Pinpoint the cell where the given text exists, returning its (X, Y) midpoint coordinate. 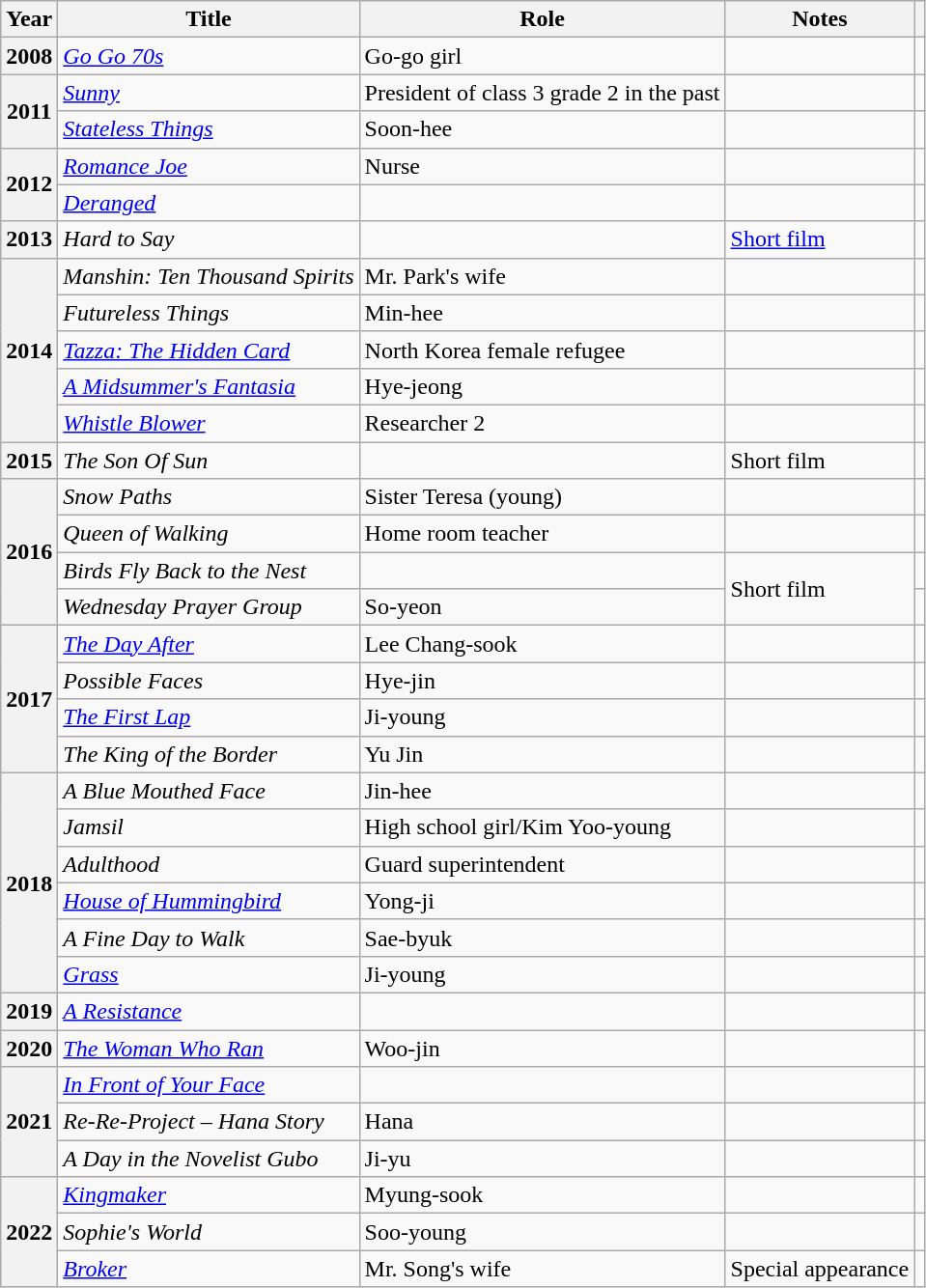
Sophie's World (209, 1232)
2013 (29, 239)
2022 (29, 1232)
Kingmaker (209, 1195)
Yu Jin (543, 754)
Possible Faces (209, 681)
Queen of Walking (209, 534)
Hye-jin (543, 681)
Broker (209, 1269)
Title (209, 19)
Hard to Say (209, 239)
Whistle Blower (209, 423)
Go Go 70s (209, 56)
Go-go girl (543, 56)
2017 (29, 699)
Adulthood (209, 864)
Jamsil (209, 827)
A Day in the Novelist Gubo (209, 1159)
2016 (29, 552)
High school girl/Kim Yoo-young (543, 827)
A Fine Day to Walk (209, 938)
Role (543, 19)
Stateless Things (209, 129)
Soon-hee (543, 129)
Re-Re-Project – Hana Story (209, 1122)
Soo-young (543, 1232)
House of Hummingbird (209, 901)
President of class 3 grade 2 in the past (543, 93)
Mr. Park's wife (543, 276)
2018 (29, 882)
Year (29, 19)
Yong-ji (543, 901)
2019 (29, 1011)
A Midsummer's Fantasia (209, 386)
Woo-jin (543, 1048)
Sister Teresa (young) (543, 497)
2008 (29, 56)
The Day After (209, 644)
Grass (209, 974)
The King of the Border (209, 754)
Nurse (543, 166)
Wednesday Prayer Group (209, 607)
Notes (820, 19)
Myung-sook (543, 1195)
2014 (29, 350)
2020 (29, 1048)
Ji-yu (543, 1159)
Min-hee (543, 313)
Manshin: Ten Thousand Spirits (209, 276)
Hana (543, 1122)
Researcher 2 (543, 423)
A Resistance (209, 1011)
2021 (29, 1122)
Home room teacher (543, 534)
Jin-hee (543, 791)
The First Lap (209, 717)
Romance Joe (209, 166)
Mr. Song's wife (543, 1269)
Deranged (209, 203)
Special appearance (820, 1269)
The Son Of Sun (209, 461)
In Front of Your Face (209, 1085)
2011 (29, 111)
The Woman Who Ran (209, 1048)
Futureless Things (209, 313)
Sunny (209, 93)
2015 (29, 461)
Birds Fly Back to the Nest (209, 571)
Sae-byuk (543, 938)
Hye-jeong (543, 386)
So-yeon (543, 607)
North Korea female refugee (543, 350)
2012 (29, 184)
A Blue Mouthed Face (209, 791)
Snow Paths (209, 497)
Guard superintendent (543, 864)
Lee Chang-sook (543, 644)
Tazza: The Hidden Card (209, 350)
